Extract the (x, y) coordinate from the center of the cell holding the provided text.  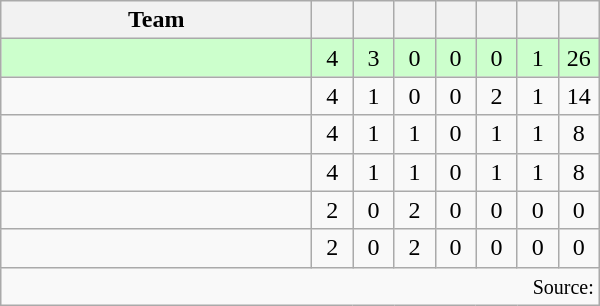
3 (374, 58)
Team (156, 20)
Source: (300, 286)
26 (578, 58)
14 (578, 96)
